From the cell containing the given text, extract its center point as [x, y] coordinate. 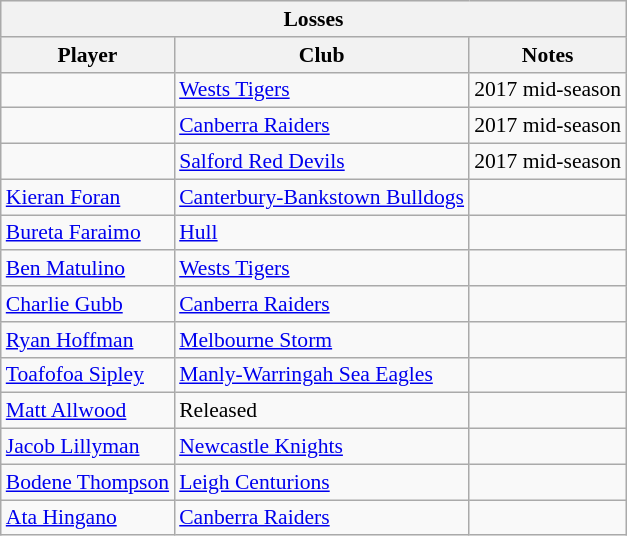
Salford Red Devils [322, 162]
Player [88, 55]
Released [322, 411]
Ben Matulino [88, 269]
Hull [322, 233]
Matt Allwood [88, 411]
Melbourne Storm [322, 340]
Ryan Hoffman [88, 340]
Canterbury-Bankstown Bulldogs [322, 197]
Notes [548, 55]
Bodene Thompson [88, 482]
Jacob Lillyman [88, 447]
Bureta Faraimo [88, 233]
Manly-Warringah Sea Eagles [322, 375]
Club [322, 55]
Newcastle Knights [322, 447]
Charlie Gubb [88, 304]
Losses [314, 19]
Leigh Centurions [322, 482]
Ata Hingano [88, 518]
Toafofoa Sipley [88, 375]
Kieran Foran [88, 197]
